Determine the [x, y] coordinate at the center of the cell enclosing the given text.  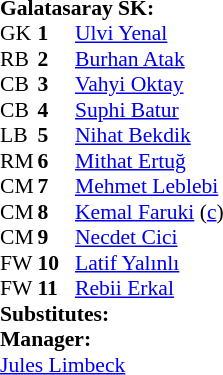
2 [57, 59]
GK [19, 33]
11 [57, 289]
10 [57, 263]
5 [57, 135]
RM [19, 161]
RB [19, 59]
4 [57, 110]
LB [19, 135]
6 [57, 161]
1 [57, 33]
9 [57, 237]
8 [57, 212]
3 [57, 85]
7 [57, 187]
